Capture the cell that displays the provided text and extract its (x, y) central coordinate. 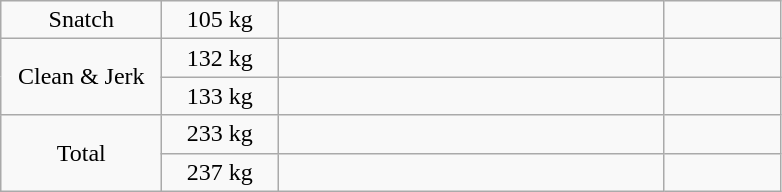
Clean & Jerk (82, 77)
132 kg (220, 58)
Snatch (82, 20)
105 kg (220, 20)
233 kg (220, 134)
Total (82, 153)
133 kg (220, 96)
237 kg (220, 172)
